Determine the (x, y) coordinate at the center of the cell enclosing the given text.  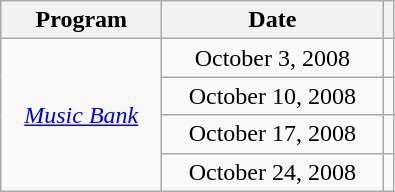
October 17, 2008 (272, 134)
Date (272, 20)
October 10, 2008 (272, 96)
Music Bank (82, 115)
Program (82, 20)
October 3, 2008 (272, 58)
October 24, 2008 (272, 172)
